Return the (x, y) coordinate for the center point of the cell that contains the specified text.  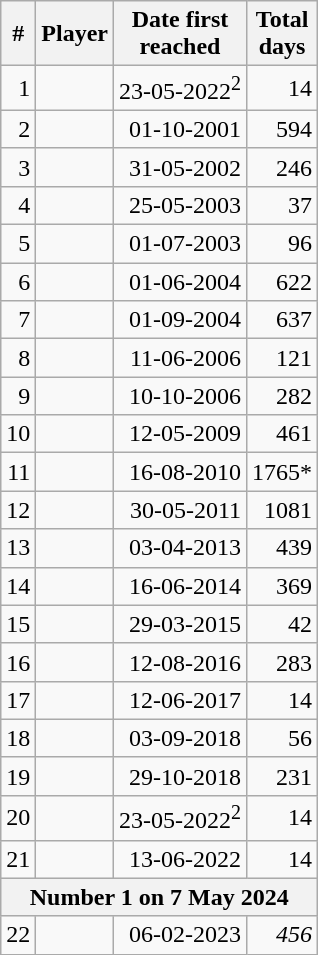
4 (18, 205)
31-05-2002 (180, 167)
13 (18, 548)
01-06-2004 (180, 282)
1765* (282, 472)
12 (18, 510)
01-09-2004 (180, 320)
37 (282, 205)
12-06-2017 (180, 700)
1081 (282, 510)
16 (18, 662)
622 (282, 282)
594 (282, 129)
13-06-2022 (180, 859)
461 (282, 434)
29-10-2018 (180, 776)
439 (282, 548)
11-06-2006 (180, 358)
10 (18, 434)
29-03-2015 (180, 624)
17 (18, 700)
06-02-2023 (180, 935)
03-04-2013 (180, 548)
22 (18, 935)
Number 1 on 7 May 2024 (160, 897)
456 (282, 935)
30-05-2011 (180, 510)
96 (282, 244)
231 (282, 776)
369 (282, 586)
637 (282, 320)
283 (282, 662)
5 (18, 244)
20 (18, 818)
9 (18, 396)
Date firstreached (180, 34)
21 (18, 859)
1 (18, 88)
12-05-2009 (180, 434)
282 (282, 396)
10-10-2006 (180, 396)
2 (18, 129)
01-07-2003 (180, 244)
6 (18, 282)
121 (282, 358)
03-09-2018 (180, 738)
246 (282, 167)
01-10-2001 (180, 129)
7 (18, 320)
11 (18, 472)
16-06-2014 (180, 586)
18 (18, 738)
Player (75, 34)
Totaldays (282, 34)
# (18, 34)
25-05-2003 (180, 205)
42 (282, 624)
3 (18, 167)
19 (18, 776)
12-08-2016 (180, 662)
15 (18, 624)
8 (18, 358)
56 (282, 738)
16-08-2010 (180, 472)
